Locate the cell with the specified text and output its [x, y] center coordinate. 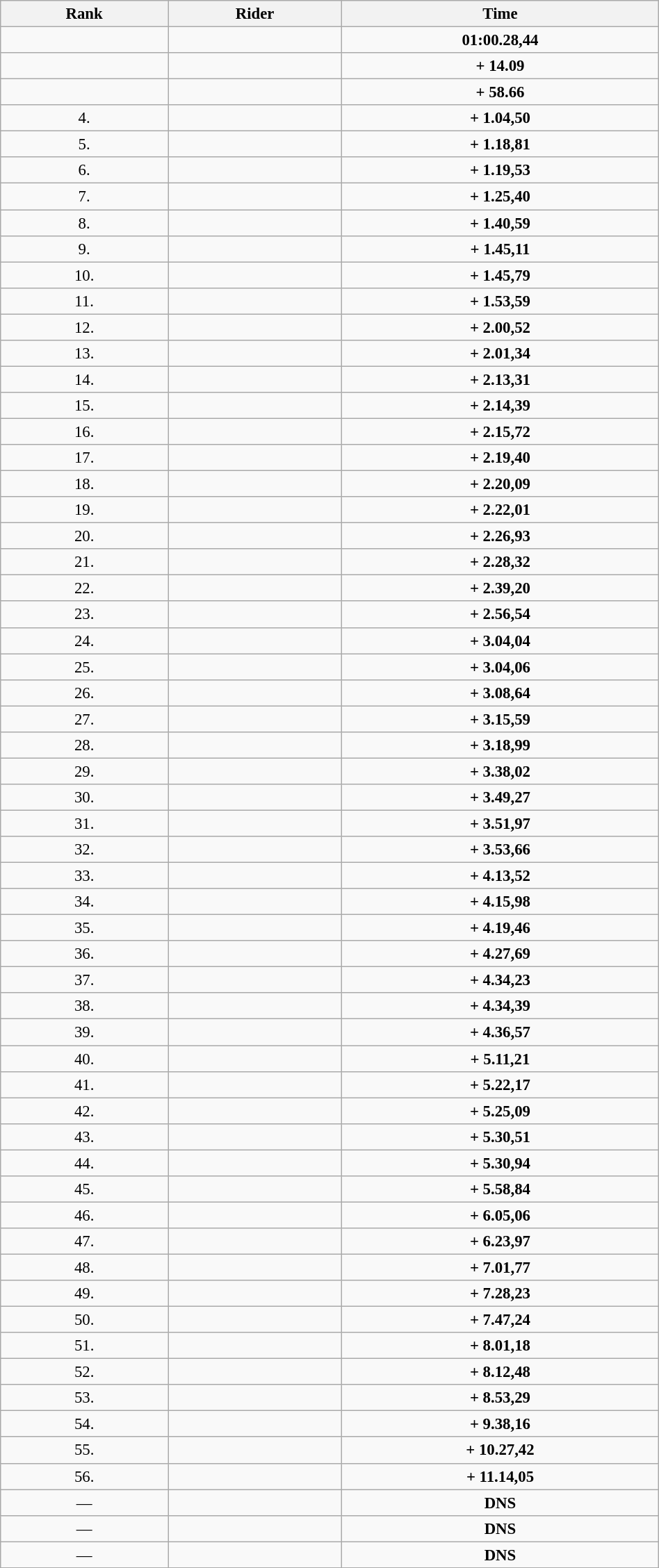
+ 1.18,81 [501, 145]
47. [85, 1241]
+ 5.25,09 [501, 1111]
+ 2.19,40 [501, 458]
10. [85, 275]
+ 1.25,40 [501, 197]
+ 2.01,34 [501, 354]
5. [85, 145]
24. [85, 641]
+ 3.04,04 [501, 641]
+ 3.49,27 [501, 798]
+ 3.38,02 [501, 771]
38. [85, 1007]
+ 2.39,20 [501, 588]
+ 2.13,31 [501, 379]
15. [85, 406]
22. [85, 588]
+ 5.30,94 [501, 1163]
27. [85, 719]
+ 2.28,32 [501, 562]
13. [85, 354]
+ 9.38,16 [501, 1424]
50. [85, 1320]
+ 2.22,01 [501, 510]
34. [85, 902]
17. [85, 458]
40. [85, 1059]
51. [85, 1346]
+ 1.45,79 [501, 275]
46. [85, 1215]
+ 4.19,46 [501, 928]
37. [85, 980]
+ 7.47,24 [501, 1320]
+ 5.11,21 [501, 1059]
29. [85, 771]
+ 5.58,84 [501, 1189]
56. [85, 1476]
7. [85, 197]
+ 1.53,59 [501, 301]
+ 6.05,06 [501, 1215]
11. [85, 301]
+ 2.26,93 [501, 536]
+ 3.04,06 [501, 667]
+ 1.45,11 [501, 249]
+ 1.19,53 [501, 170]
6. [85, 170]
43. [85, 1137]
+ 2.15,72 [501, 431]
8. [85, 223]
+ 14.09 [501, 66]
+ 2.00,52 [501, 327]
+ 58.66 [501, 92]
+ 3.18,99 [501, 745]
+ 5.30,51 [501, 1137]
+ 2.56,54 [501, 615]
+ 7.01,77 [501, 1267]
+ 4.34,39 [501, 1007]
+ 4.36,57 [501, 1032]
+ 3.53,66 [501, 850]
18. [85, 484]
30. [85, 798]
42. [85, 1111]
+ 2.14,39 [501, 406]
49. [85, 1294]
20. [85, 536]
4. [85, 118]
55. [85, 1451]
25. [85, 667]
+ 1.40,59 [501, 223]
+ 6.23,97 [501, 1241]
23. [85, 615]
+ 4.13,52 [501, 876]
+ 2.20,09 [501, 484]
+ 1.04,50 [501, 118]
39. [85, 1032]
53. [85, 1398]
+ 4.27,69 [501, 954]
54. [85, 1424]
48. [85, 1267]
36. [85, 954]
52. [85, 1372]
+ 3.51,97 [501, 823]
+ 5.22,17 [501, 1084]
+ 3.15,59 [501, 719]
+ 10.27,42 [501, 1451]
26. [85, 693]
+ 3.08,64 [501, 693]
45. [85, 1189]
+ 8.12,48 [501, 1372]
+ 11.14,05 [501, 1476]
+ 7.28,23 [501, 1294]
21. [85, 562]
16. [85, 431]
41. [85, 1084]
33. [85, 876]
31. [85, 823]
+ 8.01,18 [501, 1346]
32. [85, 850]
+ 8.53,29 [501, 1398]
Rank [85, 14]
19. [85, 510]
+ 4.34,23 [501, 980]
35. [85, 928]
12. [85, 327]
01:00.28,44 [501, 40]
+ 4.15,98 [501, 902]
9. [85, 249]
Time [501, 14]
14. [85, 379]
28. [85, 745]
44. [85, 1163]
Rider [255, 14]
